Identify which cell holds the provided text, then report its (x, y) central coordinate. 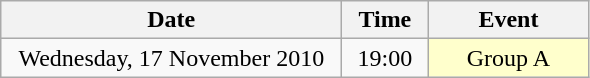
Group A (508, 58)
Event (508, 20)
19:00 (385, 58)
Date (172, 20)
Wednesday, 17 November 2010 (172, 58)
Time (385, 20)
